Extract the (X, Y) coordinate from the center of the cell holding the provided text.  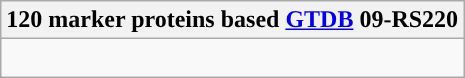
120 marker proteins based GTDB 09-RS220 (232, 20)
